Output the [x, y] coordinate of the center of the cell containing the given text.  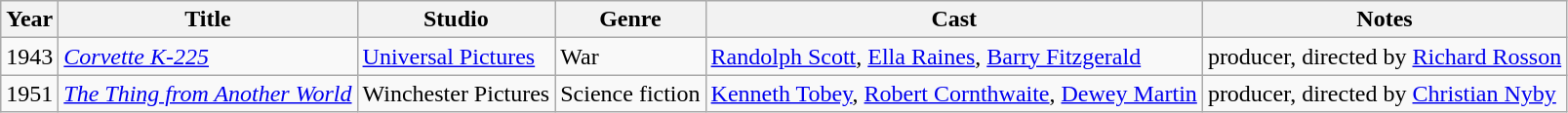
Science fiction [630, 94]
Corvette K-225 [208, 56]
War [630, 56]
producer, directed by Richard Rosson [1384, 56]
Randolph Scott, Ella Raines, Barry Fitzgerald [954, 56]
The Thing from Another World [208, 94]
Year [29, 19]
Universal Pictures [457, 56]
Winchester Pictures [457, 94]
Cast [954, 19]
Genre [630, 19]
producer, directed by Christian Nyby [1384, 94]
1943 [29, 56]
Kenneth Tobey, Robert Cornthwaite, Dewey Martin [954, 94]
Title [208, 19]
Notes [1384, 19]
Studio [457, 19]
1951 [29, 94]
